For the text-containing cell, return its midpoint in [x, y] coordinate format. 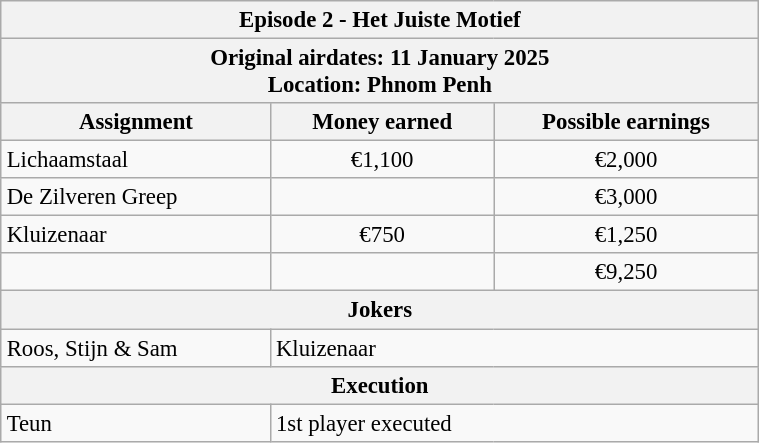
Money earned [382, 122]
Possible earnings [626, 122]
€1,250 [626, 235]
Original airdates: 11 January 2025Location: Phnom Penh [380, 70]
Teun [136, 423]
Execution [380, 385]
Lichaamstaal [136, 160]
Episode 2 - Het Juiste Motief [380, 20]
€9,250 [626, 272]
De Zilveren Greep [136, 197]
Assignment [136, 122]
€2,000 [626, 160]
1st player executed [515, 423]
€3,000 [626, 197]
Jokers [380, 310]
€750 [382, 235]
€1,100 [382, 160]
Roos, Stijn & Sam [136, 347]
